Scan for the cell matching the given text and deliver its (X, Y) coordinate at center. 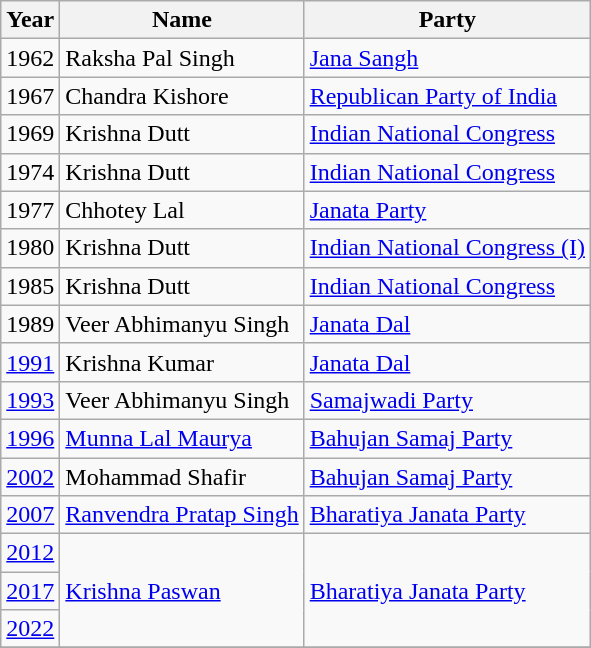
1977 (30, 210)
2022 (30, 629)
2017 (30, 591)
Janata Party (447, 210)
1985 (30, 286)
Year (30, 20)
Samajwadi Party (447, 400)
1989 (30, 324)
1974 (30, 172)
Party (447, 20)
1991 (30, 362)
1996 (30, 438)
Mohammad Shafir (182, 477)
Raksha Pal Singh (182, 58)
Ranvendra Pratap Singh (182, 515)
Krishna Kumar (182, 362)
1993 (30, 400)
1967 (30, 96)
Jana Sangh (447, 58)
Krishna Paswan (182, 591)
1962 (30, 58)
1969 (30, 134)
2012 (30, 553)
Indian National Congress (I) (447, 248)
Chhotey Lal (182, 210)
Munna Lal Maurya (182, 438)
Chandra Kishore (182, 96)
Name (182, 20)
2002 (30, 477)
1980 (30, 248)
2007 (30, 515)
Republican Party of India (447, 96)
